Determine the (x, y) coordinate at the center of the cell enclosing the given text.  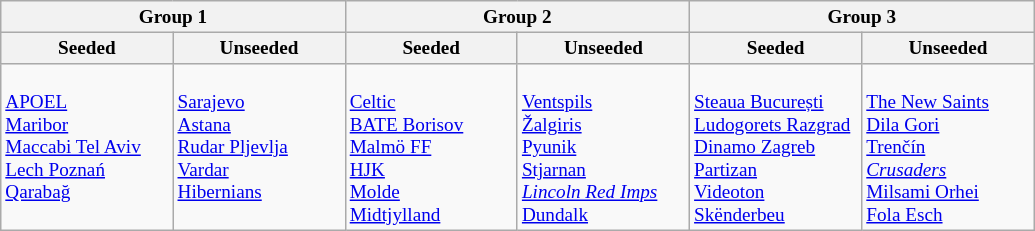
APOEL Maribor Maccabi Tel Aviv Lech Poznań Qarabağ (87, 148)
Group 1 (173, 17)
Celtic BATE Borisov Malmö FF HJK Molde Midtjylland (431, 148)
Steaua București Ludogorets Razgrad Dinamo Zagreb Partizan Videoton Skënderbeu (776, 148)
Group 2 (517, 17)
The New Saints Dila Gori Trenčín Crusaders Milsami Orhei Fola Esch (948, 148)
Sarajevo Astana Rudar Pljevlja Vardar Hibernians (259, 148)
Ventspils Žalgiris Pyunik Stjarnan Lincoln Red Imps Dundalk (603, 148)
Group 3 (862, 17)
